Scan for the cell matching the given text and deliver its (X, Y) coordinate at center. 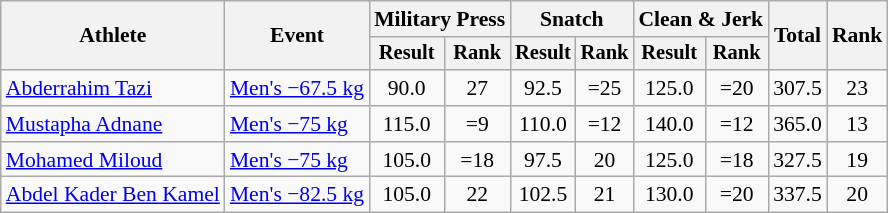
130.0 (669, 195)
Abderrahim Tazi (113, 88)
23 (858, 88)
Snatch (572, 19)
Men's −67.5 kg (297, 88)
Event (297, 36)
Total (798, 36)
327.5 (798, 160)
22 (477, 195)
Military Press (440, 19)
27 (477, 88)
307.5 (798, 88)
Clean & Jerk (700, 19)
=25 (605, 88)
102.5 (543, 195)
Men's −82.5 kg (297, 195)
97.5 (543, 160)
365.0 (798, 124)
Mohamed Miloud (113, 160)
Mustapha Adnane (113, 124)
Abdel Kader Ben Kamel (113, 195)
21 (605, 195)
Athlete (113, 36)
13 (858, 124)
19 (858, 160)
115.0 (406, 124)
337.5 (798, 195)
90.0 (406, 88)
=9 (477, 124)
110.0 (543, 124)
140.0 (669, 124)
92.5 (543, 88)
